Determine the (x, y) coordinate at the center of the cell enclosing the given text.  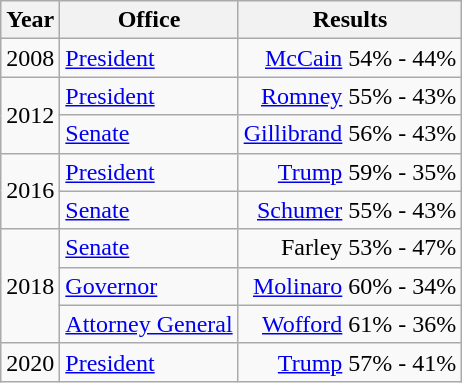
Year (30, 20)
Attorney General (149, 324)
2020 (30, 362)
2018 (30, 286)
Romney 55% - 43% (350, 96)
McCain 54% - 44% (350, 58)
Wofford 61% - 36% (350, 324)
2008 (30, 58)
2012 (30, 115)
Molinaro 60% - 34% (350, 286)
Gillibrand 56% - 43% (350, 134)
2016 (30, 191)
Office (149, 20)
Schumer 55% - 43% (350, 210)
Farley 53% - 47% (350, 248)
Results (350, 20)
Trump 59% - 35% (350, 172)
Trump 57% - 41% (350, 362)
Governor (149, 286)
